Capture the cell that displays the provided text and extract its [X, Y] central coordinate. 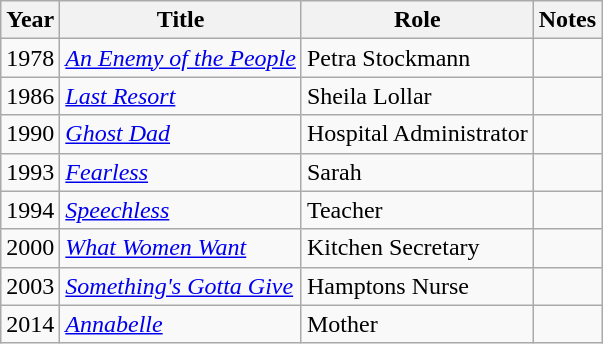
1986 [30, 96]
1978 [30, 58]
Sheila Lollar [417, 96]
1994 [30, 210]
Teacher [417, 210]
Fearless [181, 172]
Sarah [417, 172]
2003 [30, 286]
Title [181, 20]
Role [417, 20]
Speechless [181, 210]
Petra Stockmann [417, 58]
2000 [30, 248]
Annabelle [181, 324]
1990 [30, 134]
Kitchen Secretary [417, 248]
Something's Gotta Give [181, 286]
Hospital Administrator [417, 134]
Hamptons Nurse [417, 286]
What Women Want [181, 248]
Ghost Dad [181, 134]
Mother [417, 324]
2014 [30, 324]
1993 [30, 172]
Last Resort [181, 96]
Notes [567, 20]
An Enemy of the People [181, 58]
Year [30, 20]
